Detect which cell encompasses the target text, then output its [X, Y] center coordinate. 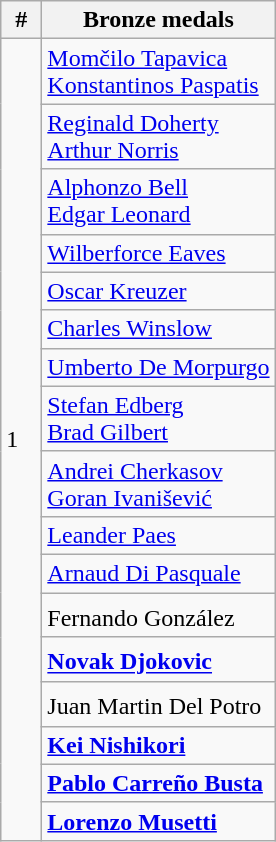
# [22, 20]
1 [22, 440]
Umberto De Morpurgo [158, 367]
Charles Winslow [158, 329]
Stefan Edberg Brad Gilbert [158, 418]
Arnaud Di Pasquale [158, 573]
Pablo Carreño Busta [158, 783]
Juan Martin Del Potro [158, 704]
Wilberforce Eaves [158, 253]
Leander Paes [158, 535]
Novak Djokovic [158, 660]
Bronze medals [158, 20]
Oscar Kreuzer [158, 291]
Andrei Cherkasov Goran Ivanišević [158, 484]
Lorenzo Musetti [158, 821]
Kei Nishikori [158, 745]
Momčilo Tapavica Konstantinos Paspatis [158, 72]
Fernando González [158, 614]
Reginald Doherty Arthur Norris [158, 136]
Alphonzo Bell Edgar Leonard [158, 202]
